Find where the given text appears and provide that cell's center as (X, Y) coordinate. 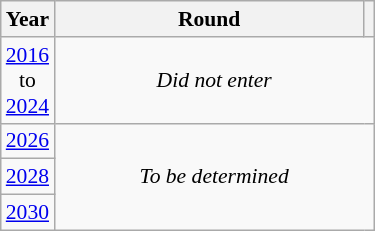
Did not enter (214, 80)
To be determined (214, 176)
2028 (28, 177)
Round (209, 19)
2016to2024 (28, 80)
2026 (28, 141)
Year (28, 19)
2030 (28, 213)
